Capture the cell that displays the provided text and extract its (x, y) central coordinate. 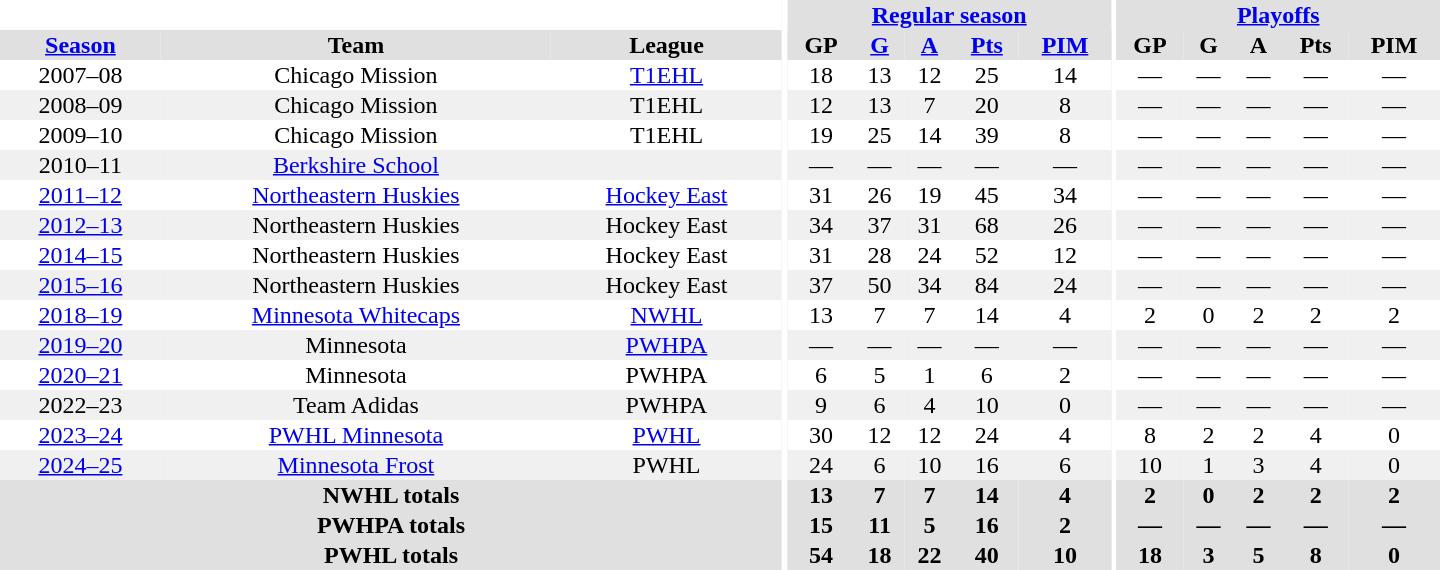
League (666, 45)
2007–08 (80, 75)
40 (986, 555)
39 (986, 135)
68 (986, 225)
2011–12 (80, 195)
15 (822, 525)
2015–16 (80, 285)
20 (986, 105)
2024–25 (80, 465)
2023–24 (80, 435)
28 (880, 255)
11 (880, 525)
2020–21 (80, 375)
Minnesota Frost (356, 465)
Minnesota Whitecaps (356, 315)
52 (986, 255)
2014–15 (80, 255)
Playoffs (1278, 15)
Team Adidas (356, 405)
2022–23 (80, 405)
2009–10 (80, 135)
2008–09 (80, 105)
PWHL totals (391, 555)
2018–19 (80, 315)
9 (822, 405)
54 (822, 555)
45 (986, 195)
NWHL totals (391, 495)
PWHPA totals (391, 525)
Regular season (950, 15)
2010–11 (80, 165)
2012–13 (80, 225)
PWHL Minnesota (356, 435)
NWHL (666, 315)
2019–20 (80, 345)
50 (880, 285)
Season (80, 45)
Berkshire School (356, 165)
84 (986, 285)
Team (356, 45)
30 (822, 435)
22 (930, 555)
